Scan for the cell matching the given text and deliver its (x, y) coordinate at center. 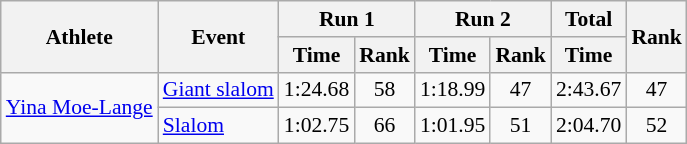
1:18.99 (452, 90)
Giant slalom (218, 90)
66 (384, 126)
Run 2 (483, 19)
Event (218, 36)
1:02.75 (316, 126)
1:24.68 (316, 90)
1:01.95 (452, 126)
Run 1 (347, 19)
2:04.70 (588, 126)
58 (384, 90)
52 (656, 126)
Athlete (80, 36)
Slalom (218, 126)
51 (520, 126)
Yina Moe-Lange (80, 108)
Total (588, 19)
2:43.67 (588, 90)
